From the cell containing the given text, extract its center point as (X, Y) coordinate. 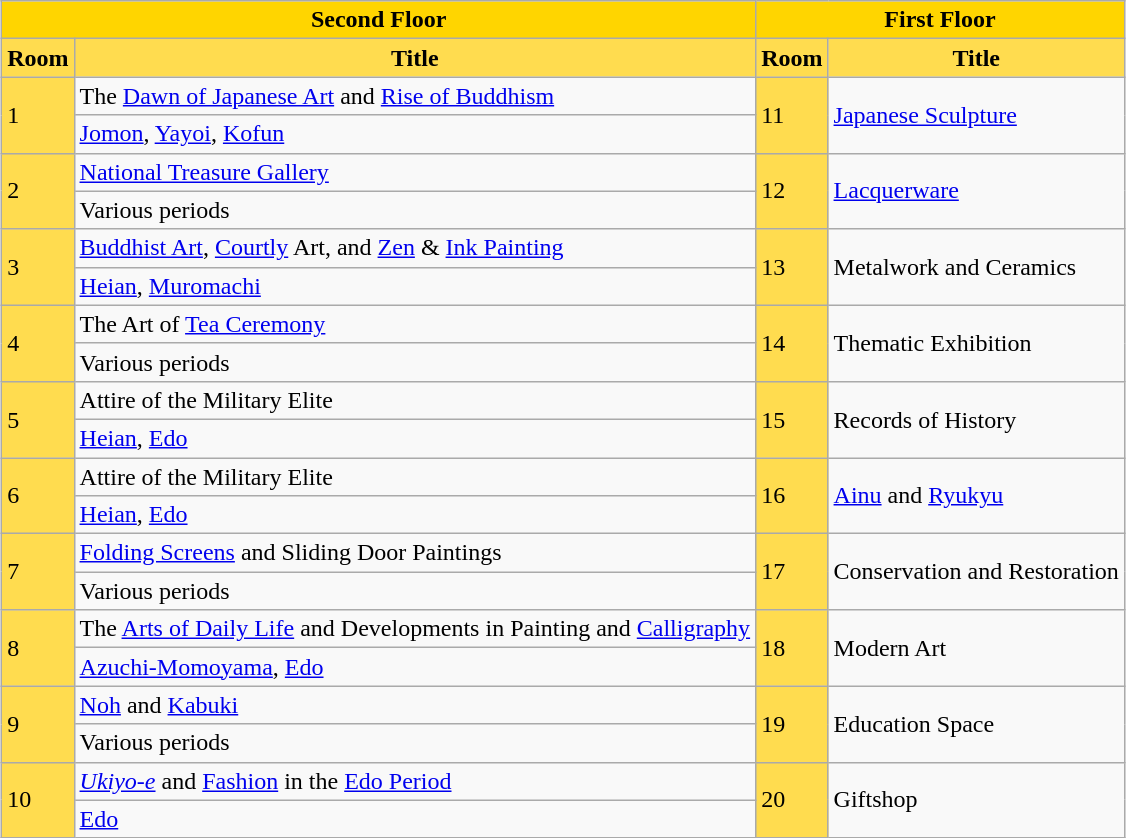
14 (792, 343)
2 (38, 191)
National Treasure Gallery (415, 172)
Ainu and Ryukyu (976, 496)
3 (38, 267)
Azuchi-Momoyama, Edo (415, 667)
The Dawn of Japanese Art and Rise of Buddhism (415, 96)
First Floor (940, 20)
4 (38, 343)
13 (792, 267)
18 (792, 648)
Second Floor (379, 20)
10 (38, 800)
6 (38, 496)
11 (792, 115)
20 (792, 800)
8 (38, 648)
Records of History (976, 419)
Modern Art (976, 648)
Conservation and Restoration (976, 572)
12 (792, 191)
Noh and Kabuki (415, 705)
17 (792, 572)
Edo (415, 819)
Education Space (976, 724)
7 (38, 572)
Folding Screens and Sliding Door Paintings (415, 553)
Metalwork and Ceramics (976, 267)
9 (38, 724)
Lacquerware (976, 191)
The Art of Tea Ceremony (415, 324)
Buddhist Art, Courtly Art, and Zen & Ink Painting (415, 248)
Japanese Sculpture (976, 115)
5 (38, 419)
Jomon, Yayoi, Kofun (415, 134)
Giftshop (976, 800)
16 (792, 496)
15 (792, 419)
Ukiyo-e and Fashion in the Edo Period (415, 781)
Heian, Muromachi (415, 286)
1 (38, 115)
The Arts of Daily Life and Developments in Painting and Calligraphy (415, 629)
19 (792, 724)
Thematic Exhibition (976, 343)
